Extract the (X, Y) coordinate from the center of the cell holding the provided text.  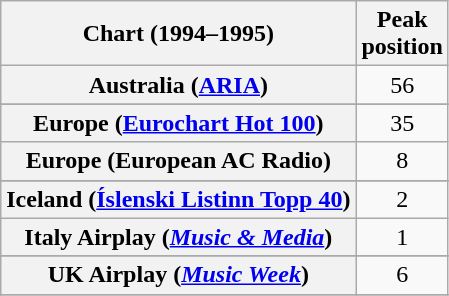
Chart (1994–1995) (178, 34)
UK Airplay (Music Week) (178, 275)
Iceland (Íslenski Listinn Topp 40) (178, 199)
Europe (European AC Radio) (178, 161)
8 (402, 161)
Peakposition (402, 34)
Australia (ARIA) (178, 85)
56 (402, 85)
35 (402, 123)
6 (402, 275)
Italy Airplay (Music & Media) (178, 237)
1 (402, 237)
Europe (Eurochart Hot 100) (178, 123)
2 (402, 199)
